Identify which cell holds the provided text, then report its (x, y) central coordinate. 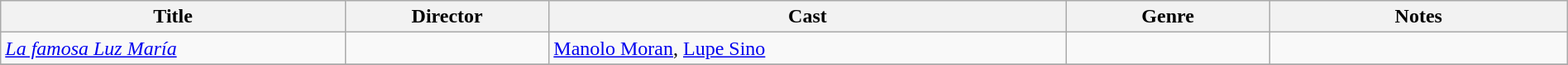
Manolo Moran, Lupe Sino (807, 48)
Genre (1168, 17)
Notes (1418, 17)
Cast (807, 17)
Director (447, 17)
Title (174, 17)
La famosa Luz María (174, 48)
